For the text-containing cell, return its midpoint in (x, y) coordinate format. 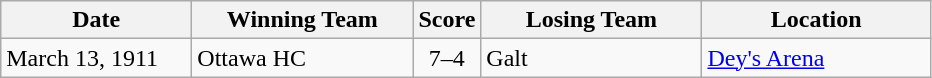
Location (816, 20)
Losing Team (592, 20)
Ottawa HC (302, 58)
Winning Team (302, 20)
Dey's Arena (816, 58)
Date (96, 20)
March 13, 1911 (96, 58)
Score (447, 20)
7–4 (447, 58)
Galt (592, 58)
